For the text-containing cell, return its midpoint in [x, y] coordinate format. 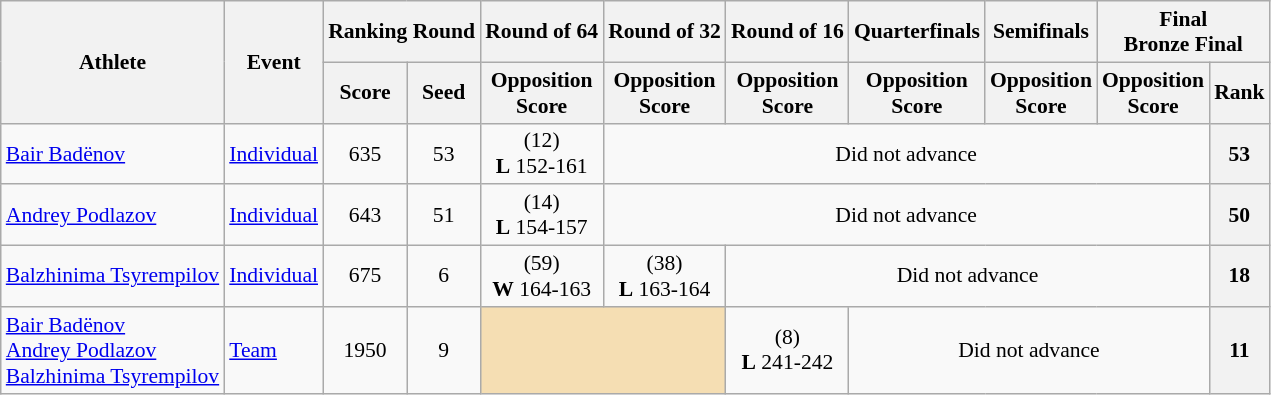
18 [1240, 276]
Team [274, 350]
Bair Badënov [112, 154]
Ranking Round [402, 32]
643 [365, 216]
Round of 32 [664, 32]
Athlete [112, 62]
(14)L 154-157 [542, 216]
Rank [1240, 92]
Quarterfinals [917, 32]
(59)W 164-163 [542, 276]
Balzhinima Tsyrempilov [112, 276]
Bair BadënovAndrey PodlazovBalzhinima Tsyrempilov [112, 350]
9 [444, 350]
Round of 16 [788, 32]
50 [1240, 216]
635 [365, 154]
11 [1240, 350]
Round of 64 [542, 32]
675 [365, 276]
FinalBronze Final [1184, 32]
(12)L 152-161 [542, 154]
Seed [444, 92]
Andrey Podlazov [112, 216]
(38)L 163-164 [664, 276]
Semifinals [1041, 32]
6 [444, 276]
Score [365, 92]
51 [444, 216]
Event [274, 62]
1950 [365, 350]
(8)L 241-242 [788, 350]
